Search for the cell housing the specified text and yield its [X, Y] center coordinate. 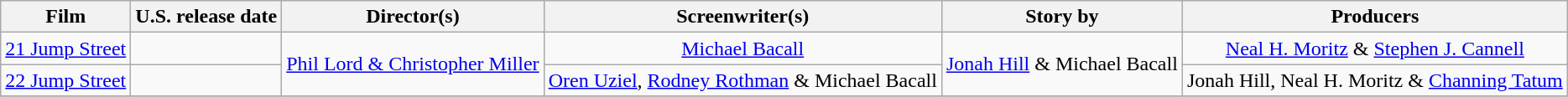
Michael Bacall [742, 48]
Oren Uziel, Rodney Rothman & Michael Bacall [742, 80]
Jonah Hill & Michael Bacall [1062, 64]
Neal H. Moritz & Stephen J. Cannell [1374, 48]
Jonah Hill, Neal H. Moritz & Channing Tatum [1374, 80]
Story by [1062, 17]
21 Jump Street [65, 48]
22 Jump Street [65, 80]
U.S. release date [206, 17]
Producers [1374, 17]
Director(s) [413, 17]
Phil Lord & Christopher Miller [413, 64]
Film [65, 17]
Screenwriter(s) [742, 17]
